From the cell containing the given text, extract its center point as [X, Y] coordinate. 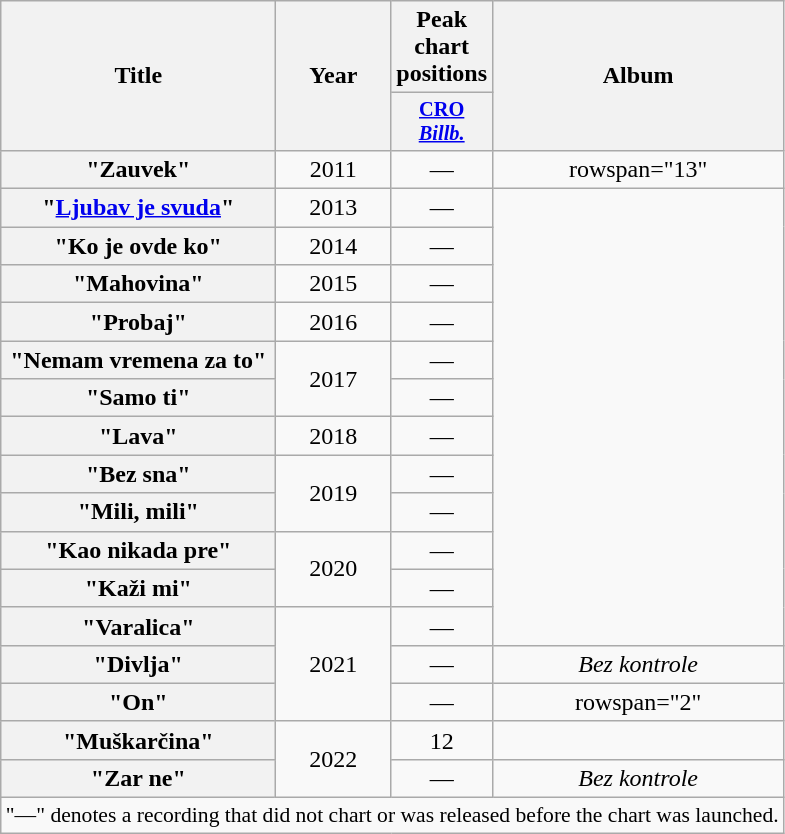
"Ko je ovde ko" [138, 246]
"Mahovina" [138, 284]
2018 [334, 436]
"Probaj" [138, 322]
"On" [138, 702]
"Mili, mili" [138, 512]
"Zar ne" [138, 778]
2017 [334, 379]
Title [138, 76]
2019 [334, 493]
"Bez sna" [138, 474]
2011 [334, 169]
2021 [334, 664]
2020 [334, 569]
Album [638, 76]
2013 [334, 208]
12 [442, 740]
"—" denotes a recording that did not chart or was released before the chart was launched. [392, 816]
"Samo ti" [138, 398]
"Ljubav je svuda" [138, 208]
"Lava" [138, 436]
rowspan="2" [638, 702]
rowspan="13" [638, 169]
"Kao nikada pre" [138, 550]
"Nemam vremena za to" [138, 360]
CROBillb. [442, 122]
2015 [334, 284]
"Zauvek" [138, 169]
Year [334, 76]
"Muškarčina" [138, 740]
2016 [334, 322]
"Varalica" [138, 626]
"Kaži mi" [138, 588]
"Divlja" [138, 664]
Peak chart positions [442, 47]
2022 [334, 759]
2014 [334, 246]
